Output the [x, y] coordinate of the center of the cell containing the given text.  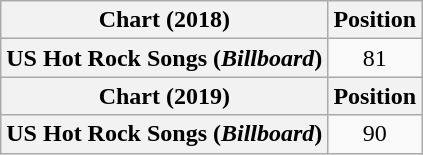
Chart (2018) [164, 20]
81 [375, 58]
Chart (2019) [164, 96]
90 [375, 134]
